Provide the (X, Y) coordinate of the cell's center where the given text is located.  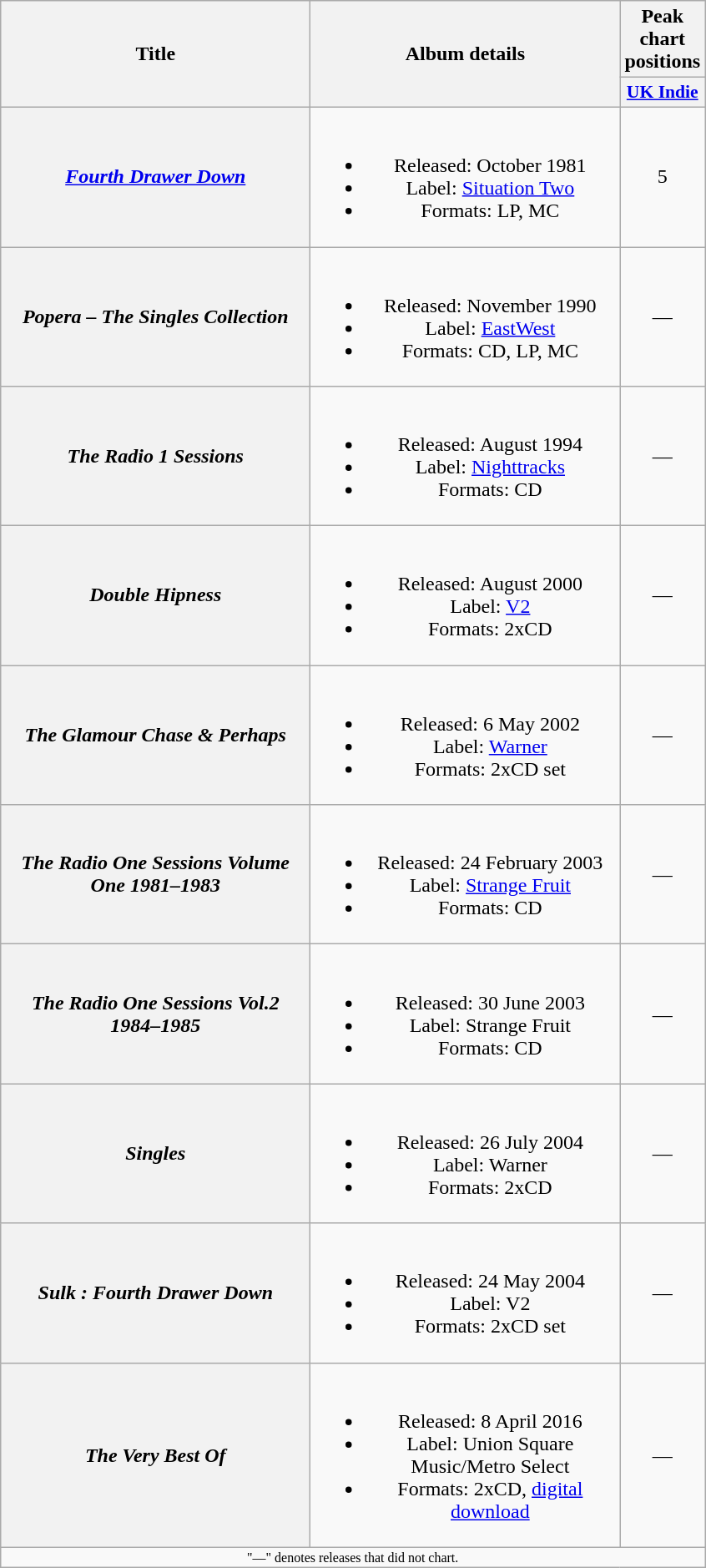
Released: 8 April 2016Label: Union Square Music/Metro SelectFormats: 2xCD, digital download (466, 1454)
5 (663, 177)
The Very Best Of (155, 1454)
Popera – The Singles Collection (155, 317)
Double Hipness (155, 596)
UK Indie (663, 93)
Released: 26 July 2004Label: WarnerFormats: 2xCD (466, 1154)
Title (155, 54)
Released: November 1990Label: EastWestFormats: CD, LP, MC (466, 317)
Released: 24 May 2004Label: V2Formats: 2xCD set (466, 1292)
Released: 24 February 2003Label: Strange FruitFormats: CD (466, 875)
The Radio 1 Sessions (155, 456)
Released: August 1994Label: NighttracksFormats: CD (466, 456)
Fourth Drawer Down (155, 177)
Released: October 1981Label: Situation TwoFormats: LP, MC (466, 177)
Released: August 2000Label: V2Formats: 2xCD (466, 596)
Album details (466, 54)
"—" denotes releases that did not chart. (353, 1557)
Singles (155, 1154)
The Radio One Sessions Vol.2 1984–1985 (155, 1014)
Released: 6 May 2002Label: WarnerFormats: 2xCD set (466, 735)
Sulk : Fourth Drawer Down (155, 1292)
Peak chart positions (663, 39)
The Glamour Chase & Perhaps (155, 735)
Released: 30 June 2003Label: Strange FruitFormats: CD (466, 1014)
The Radio One Sessions Volume One 1981–1983 (155, 875)
